Output the [x, y] coordinate of the center of the cell containing the given text.  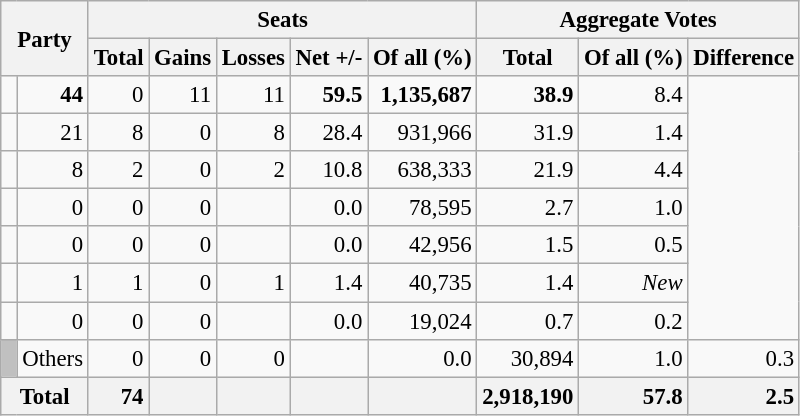
28.4 [328, 133]
19,024 [422, 321]
40,735 [422, 283]
44 [52, 95]
Gains [183, 58]
4.4 [634, 170]
Others [52, 358]
2,918,190 [528, 396]
1.5 [528, 245]
638,333 [422, 170]
1,135,687 [422, 95]
0.2 [634, 321]
Losses [253, 58]
10.8 [328, 170]
0.3 [744, 358]
21 [52, 133]
8.4 [634, 95]
30,894 [528, 358]
Difference [744, 58]
42,956 [422, 245]
57.8 [634, 396]
0.5 [634, 245]
74 [118, 396]
31.9 [528, 133]
2.7 [528, 208]
New [634, 283]
Net +/- [328, 58]
Party [45, 38]
Aggregate Votes [638, 20]
21.9 [528, 170]
0.7 [528, 321]
2.5 [744, 396]
78,595 [422, 208]
Seats [282, 20]
38.9 [528, 95]
59.5 [328, 95]
931,966 [422, 133]
